Output the [X, Y] coordinate of the center of the cell containing the given text.  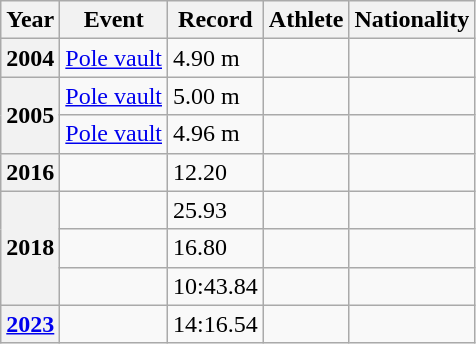
Record [216, 20]
4.90 m [216, 58]
Athlete [306, 20]
Event [114, 20]
12.20 [216, 172]
2005 [30, 115]
2023 [30, 324]
5.00 m [216, 96]
25.93 [216, 210]
2016 [30, 172]
Nationality [412, 20]
14:16.54 [216, 324]
Year [30, 20]
10:43.84 [216, 286]
2018 [30, 248]
2004 [30, 58]
4.96 m [216, 134]
16.80 [216, 248]
